Scan for the cell matching the given text and deliver its [X, Y] coordinate at center. 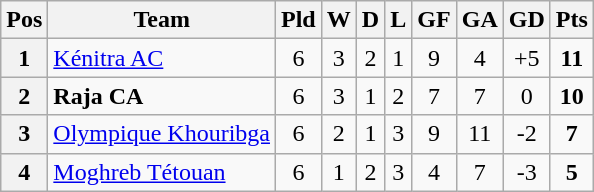
Raja CA [162, 96]
Moghreb Tétouan [162, 172]
W [338, 20]
10 [572, 96]
5 [572, 172]
GF [434, 20]
GA [480, 20]
GD [526, 20]
Team [162, 20]
Olympique Khouribga [162, 134]
-3 [526, 172]
Pts [572, 20]
L [398, 20]
+5 [526, 58]
D [370, 20]
-2 [526, 134]
0 [526, 96]
Kénitra AC [162, 58]
Pld [299, 20]
Pos [24, 20]
